Find where the given text appears and provide that cell's center as [x, y] coordinate. 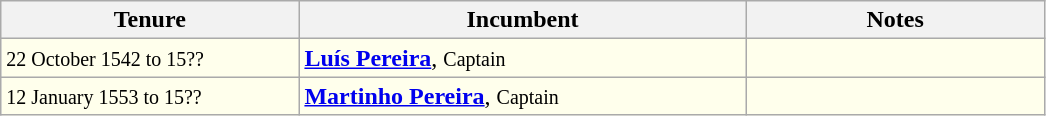
22 October 1542 to 15?? [150, 58]
Luís Pereira, Captain [522, 58]
Incumbent [522, 20]
Martinho Pereira, Captain [522, 96]
Notes [895, 20]
Tenure [150, 20]
12 January 1553 to 15?? [150, 96]
